Extract the [X, Y] coordinate from the center of the cell holding the provided text.  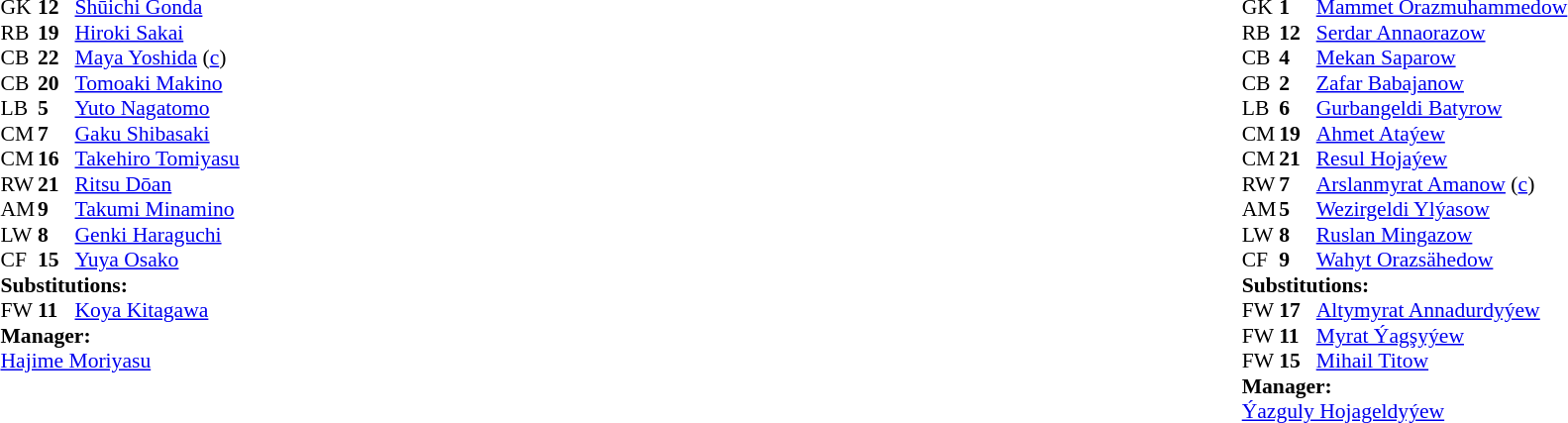
Gaku Shibasaki [157, 134]
Mekan Saparow [1442, 58]
Serdar Annaorazow [1442, 33]
Mihail Titow [1442, 362]
Wahyt Orazsähedow [1442, 261]
Hiroki Sakai [157, 33]
6 [1298, 108]
16 [56, 159]
Ruslan Mingazow [1442, 235]
17 [1298, 310]
Genki Haraguchi [157, 235]
Yuto Nagatomo [157, 108]
Maya Yoshida (c) [157, 58]
12 [1298, 33]
20 [56, 83]
Altymyrat Annadurdyýew [1442, 310]
Hajime Moriyasu [119, 362]
Tomoaki Makino [157, 83]
Koya Kitagawa [157, 310]
Gurbangeldi Batyrow [1442, 108]
Arslanmyrat Amanow (c) [1442, 184]
22 [56, 58]
Ritsu Dōan [157, 184]
Ahmet Ataýew [1442, 134]
Yuya Osako [157, 261]
Resul Hojaýew [1442, 159]
Takehiro Tomiyasu [157, 159]
Wezirgeldi Ylýasow [1442, 209]
4 [1298, 58]
2 [1298, 83]
Takumi Minamino [157, 209]
Zafar Babajanow [1442, 83]
Myrat Ýagşyýew [1442, 336]
